Identify which cell holds the provided text, then report its (X, Y) central coordinate. 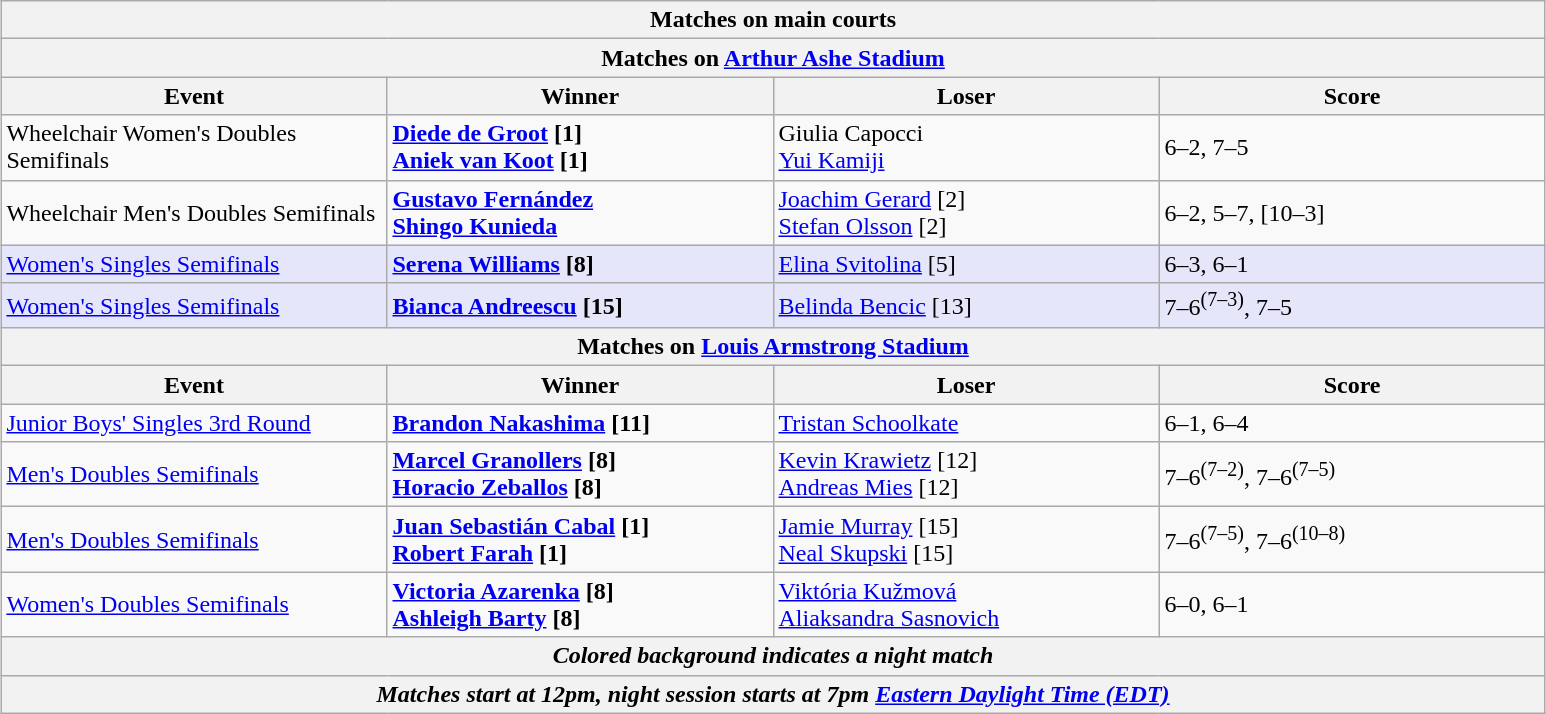
6–3, 6–1 (1352, 264)
7–6(7–3), 7–5 (1352, 306)
Tristan Schoolkate (966, 423)
Elina Svitolina [5] (966, 264)
Jamie Murray [15] Neal Skupski [15] (966, 540)
6–2, 5–7, [10–3] (1352, 212)
Viktória Kužmová Aliaksandra Sasnovich (966, 604)
Marcel Granollers [8] Horacio Zeballos [8] (580, 474)
6–2, 7–5 (1352, 148)
6–0, 6–1 (1352, 604)
Serena Williams [8] (580, 264)
Giulia Capocci Yui Kamiji (966, 148)
Wheelchair Women's Doubles Semifinals (194, 148)
Gustavo Fernández Shingo Kunieda (580, 212)
Women's Doubles Semifinals (194, 604)
Brandon Nakashima [11] (580, 423)
7–6(7–2), 7–6(7–5) (1352, 474)
Wheelchair Men's Doubles Semifinals (194, 212)
Juan Sebastián Cabal [1] Robert Farah [1] (580, 540)
Belinda Bencic [13] (966, 306)
Diede de Groot [1] Aniek van Koot [1] (580, 148)
Colored background indicates a night match (773, 656)
Bianca Andreescu [15] (580, 306)
6–1, 6–4 (1352, 423)
Junior Boys' Singles 3rd Round (194, 423)
Matches start at 12pm, night session starts at 7pm Eastern Daylight Time (EDT) (773, 694)
Matches on Arthur Ashe Stadium (773, 58)
Kevin Krawietz [12] Andreas Mies [12] (966, 474)
Joachim Gerard [2] Stefan Olsson [2] (966, 212)
Matches on main courts (773, 20)
7–6(7–5), 7–6(10–8) (1352, 540)
Victoria Azarenka [8] Ashleigh Barty [8] (580, 604)
Matches on Louis Armstrong Stadium (773, 347)
